Output the [x, y] coordinate of the center of the cell containing the given text.  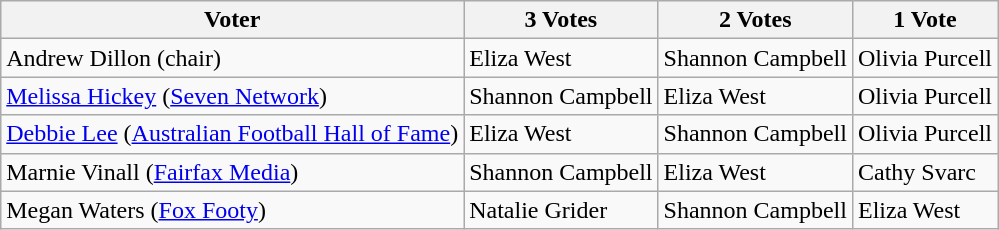
Cathy Svarc [924, 172]
Megan Waters (Fox Footy) [232, 210]
Voter [232, 20]
Debbie Lee (Australian Football Hall of Fame) [232, 134]
Natalie Grider [561, 210]
Melissa Hickey (Seven Network) [232, 96]
3 Votes [561, 20]
2 Votes [755, 20]
1 Vote [924, 20]
Marnie Vinall (Fairfax Media) [232, 172]
Andrew Dillon (chair) [232, 58]
